Provide the [X, Y] coordinate of the cell's center where the given text is located.  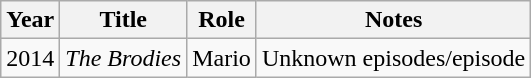
The Brodies [124, 58]
Role [222, 20]
Mario [222, 58]
Notes [393, 20]
2014 [30, 58]
Year [30, 20]
Title [124, 20]
Unknown episodes/episode [393, 58]
